Scan for the cell matching the given text and deliver its [x, y] coordinate at center. 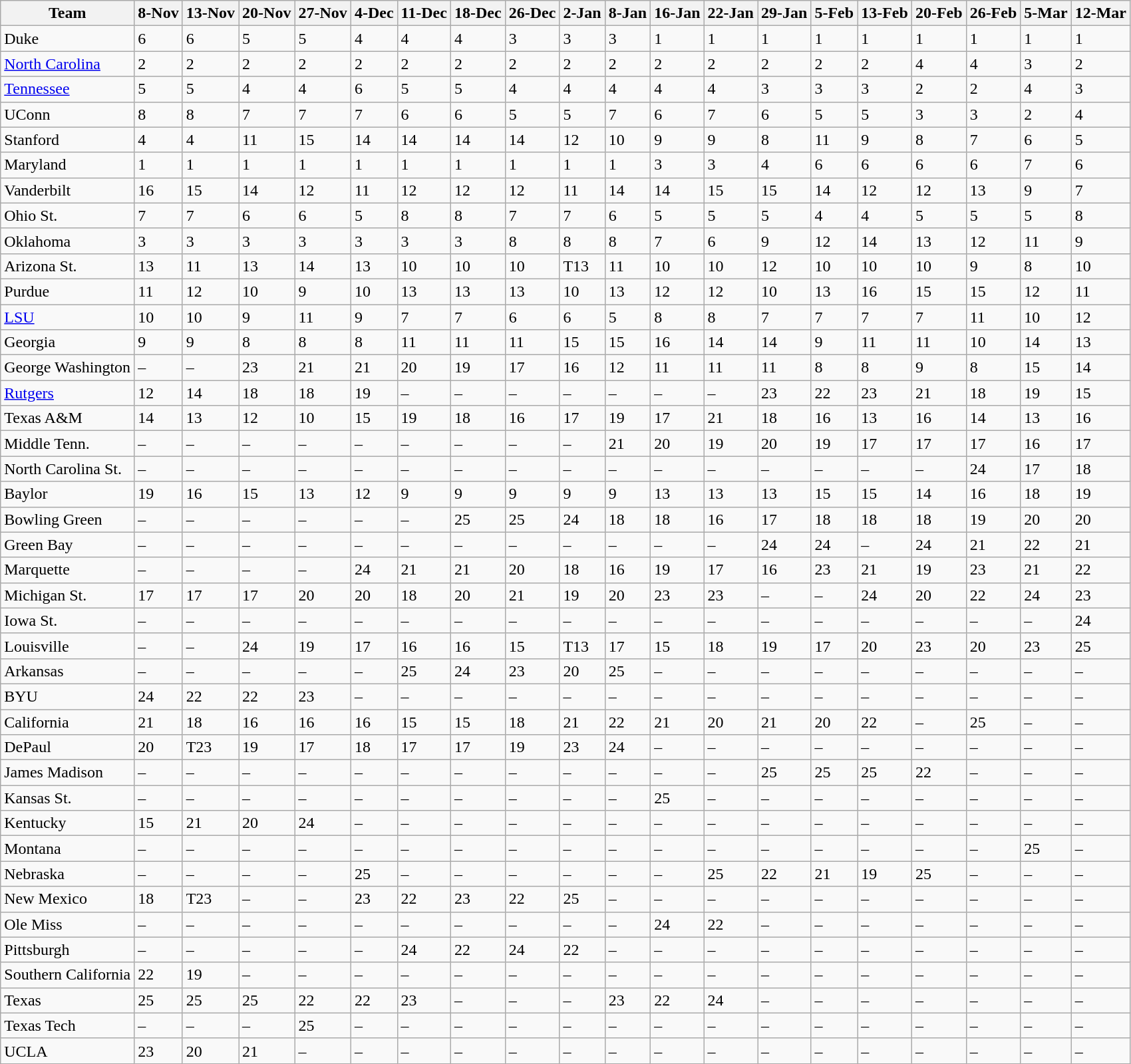
UConn [68, 114]
Pittsburgh [68, 950]
Stanford [68, 140]
Bowling Green [68, 519]
Nebraska [68, 874]
North Carolina [68, 64]
Middle Tenn. [68, 444]
20-Feb [939, 13]
Texas [68, 1000]
8-Jan [627, 13]
Ohio St. [68, 215]
Purdue [68, 291]
4-Dec [374, 13]
11-Dec [424, 13]
Southern California [68, 975]
13-Nov [210, 13]
LSU [68, 317]
Vanderbilt [68, 190]
DePaul [68, 747]
5-Mar [1046, 13]
8-Nov [158, 13]
2-Jan [582, 13]
Texas Tech [68, 1025]
13-Feb [885, 13]
26-Feb [993, 13]
Baylor [68, 494]
16-Jan [677, 13]
Green Bay [68, 545]
Ole Miss [68, 924]
UCLA [68, 1051]
29-Jan [784, 13]
Team [68, 13]
Iowa St. [68, 620]
12-Mar [1100, 13]
Michigan St. [68, 595]
Duke [68, 39]
Arkansas [68, 671]
Maryland [68, 165]
Oklahoma [68, 241]
North Carolina St. [68, 469]
Kansas St. [68, 798]
Rutgers [68, 393]
27-Nov [323, 13]
Montana [68, 849]
22-Jan [730, 13]
James Madison [68, 773]
Arizona St. [68, 266]
California [68, 722]
Tennessee [68, 89]
BYU [68, 696]
New Mexico [68, 899]
Louisville [68, 646]
20-Nov [267, 13]
George Washington [68, 368]
5-Feb [834, 13]
18-Dec [478, 13]
Texas A&M [68, 418]
Kentucky [68, 823]
26-Dec [532, 13]
Marquette [68, 570]
Georgia [68, 342]
